Scan for the cell matching the given text and deliver its [X, Y] coordinate at center. 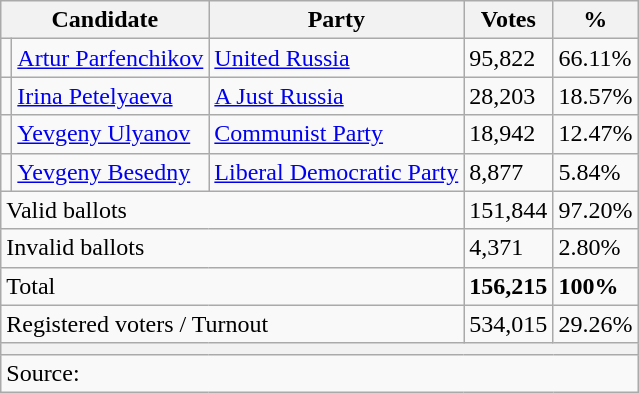
Liberal Democratic Party [336, 172]
66.11% [596, 58]
Yevgeny Besedny [110, 172]
97.20% [596, 210]
Invalid ballots [232, 248]
Candidate [105, 20]
Votes [508, 20]
Party [336, 20]
Registered voters / Turnout [232, 324]
29.26% [596, 324]
Source: [320, 373]
United Russia [336, 58]
151,844 [508, 210]
95,822 [508, 58]
8,877 [508, 172]
156,215 [508, 286]
Total [232, 286]
Yevgeny Ulyanov [110, 134]
534,015 [508, 324]
Valid ballots [232, 210]
Irina Petelyaeva [110, 96]
4,371 [508, 248]
5.84% [596, 172]
18,942 [508, 134]
Artur Parfenchikov [110, 58]
18.57% [596, 96]
100% [596, 286]
2.80% [596, 248]
% [596, 20]
28,203 [508, 96]
A Just Russia [336, 96]
Communist Party [336, 134]
12.47% [596, 134]
